Pinpoint the cell where the given text exists, returning its [X, Y] midpoint coordinate. 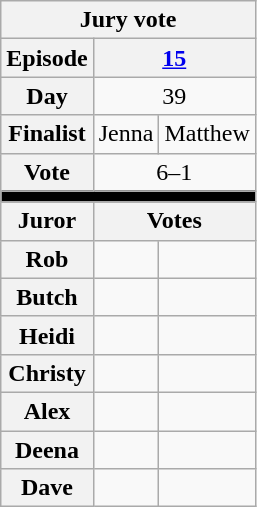
Heidi [47, 335]
Deena [47, 449]
Rob [47, 259]
Christy [47, 373]
Alex [47, 411]
39 [174, 96]
Matthew [207, 134]
Episode [47, 58]
Butch [47, 297]
Votes [174, 221]
Juror [47, 221]
15 [174, 58]
Vote [47, 172]
Jury vote [128, 20]
Finalist [47, 134]
6–1 [174, 172]
Jenna [126, 134]
Dave [47, 488]
Day [47, 96]
